Identify which cell holds the provided text, then report its (X, Y) central coordinate. 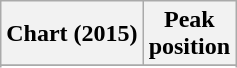
Chart (2015) (72, 34)
Peakposition (189, 34)
